Search for the cell housing the specified text and yield its (X, Y) center coordinate. 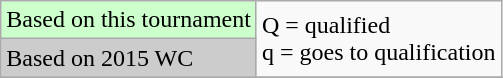
Q = qualifiedq = goes to qualification (378, 39)
Based on 2015 WC (129, 58)
Based on this tournament (129, 20)
